Pinpoint the cell where the given text exists, returning its [x, y] midpoint coordinate. 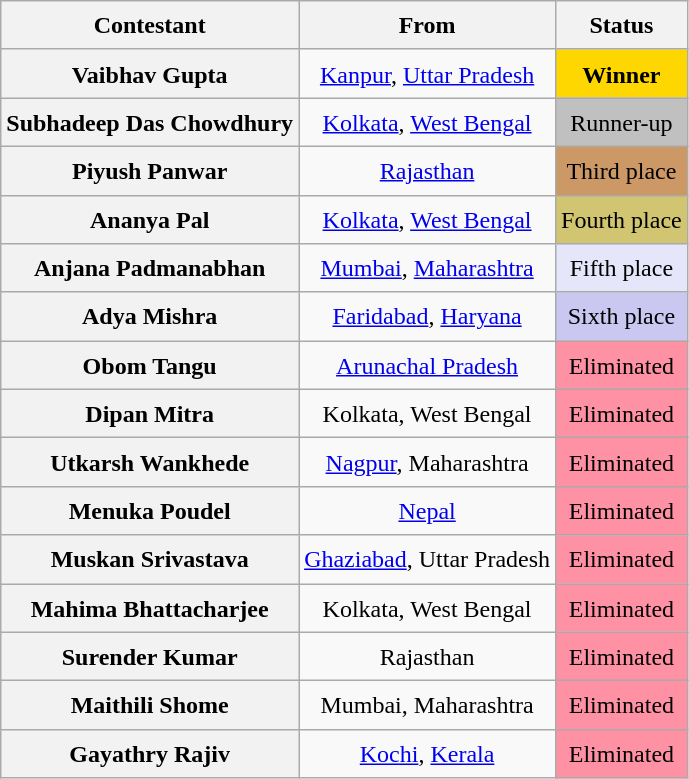
Mahima Bhattacharjee [150, 608]
Fifth place [622, 268]
Muskan Srivastava [150, 560]
Subhadeep Das Chowdhury [150, 122]
Gayathry Rajiv [150, 754]
Kochi, Kerala [428, 754]
Third place [622, 170]
Status [622, 26]
Contestant [150, 26]
Arunachal Pradesh [428, 366]
Adya Mishra [150, 316]
Winner [622, 74]
Anjana Padmanabhan [150, 268]
Runner-up [622, 122]
Obom Tangu [150, 366]
Dipan Mitra [150, 414]
Utkarsh Wankhede [150, 462]
Ghaziabad, Uttar Pradesh [428, 560]
Vaibhav Gupta [150, 74]
Nepal [428, 510]
Kanpur, Uttar Pradesh [428, 74]
Ananya Pal [150, 220]
From [428, 26]
Sixth place [622, 316]
Nagpur, Maharashtra [428, 462]
Fourth place [622, 220]
Faridabad, Haryana [428, 316]
Menuka Poudel [150, 510]
Surender Kumar [150, 656]
Piyush Panwar [150, 170]
Maithili Shome [150, 706]
